Find where the given text appears and provide that cell's center as [x, y] coordinate. 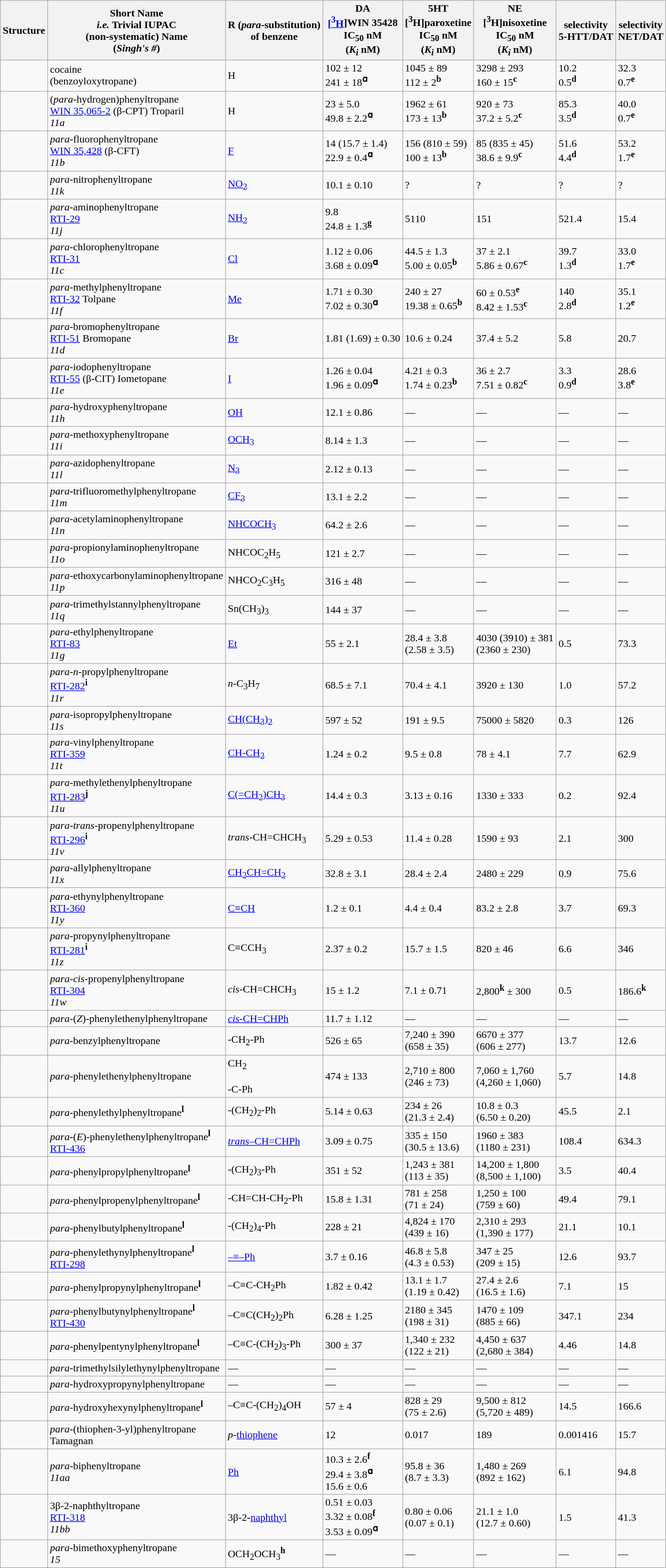
13.1 ± 1.7(1.19 ± 0.42) [438, 1286]
45.5 [586, 1111]
121 ± 2.7 [363, 553]
para-phenylbutynylphenyltropanelRTI-430 [137, 1316]
0.3 [586, 721]
1.0 [586, 685]
para-phenylethylphenyltropanel [137, 1111]
para-trifluoromethylphenyltropane11m [137, 497]
15.8 ± 1.31 [363, 1199]
Sn(CH3)3 [274, 610]
33.01.7e [640, 259]
para-(Z)-phenylethenylphenyltropane [137, 1018]
28.4 ± 3.8(2.58 ± 3.5) [438, 643]
3.13 ± 0.16 [438, 796]
10.1 ± 0.10 [363, 185]
I [274, 378]
para-propionylaminophenyltropane11o [137, 553]
234 ± 26(21.3 ± 2.4) [438, 1111]
15.7 ± 1.5 [438, 949]
cis-CH=CHCH3 [274, 990]
n-C3H7 [274, 685]
21.1 [586, 1227]
C(=CH2)CH3 [274, 796]
DA[3H]WIN 35428IC50 nM(Ki nM) [363, 30]
7,060 ± 1,760(4,260 ± 1,060) [515, 1076]
11.4 ± 0.28 [438, 838]
2480 ± 229 [515, 874]
1.26 ± 0.041.96 ± 0.09ɑ [363, 378]
para-trimethylstannylphenyltropane11q [137, 610]
NO2 [274, 185]
para-aminophenyltropaneRTI-2911j [137, 219]
20.7 [640, 339]
2,800k ± 300 [515, 990]
36 ± 2.77.51 ± 0.82c [515, 378]
1,250 ± 100(759 ± 60) [515, 1199]
189 [515, 1435]
191 ± 9.5 [438, 721]
15.4 [640, 219]
Br [274, 339]
Cl [274, 259]
83.2 ± 2.8 [515, 908]
781 ± 258(71 ± 24) [438, 1199]
para-acetylaminophenyltropane11n [137, 525]
CH2CH=CH2 [274, 874]
1,480 ± 269(892 ± 162) [515, 1471]
14.4 ± 0.3 [363, 796]
para-phenylpropynylphenyltropanel [137, 1286]
12.1 ± 0.86 [363, 412]
NHCOCH3 [274, 525]
3298 ± 293160 ± 15c [515, 76]
5110 [438, 219]
49.4 [586, 1199]
–C≡C-(CH2)4OH [274, 1406]
9.824.8 ± 1.3g [363, 219]
-CH2-Ph [274, 1041]
93.7 [640, 1257]
NHCOC2H5 [274, 553]
21.1 ± 1.0(12.7 ± 0.60) [515, 1517]
11.7 ± 1.12 [363, 1018]
R (para-substitution)of benzene [274, 30]
10.20.5d [586, 76]
1.5 [586, 1517]
-CH=CH-CH2-Ph [274, 1199]
10.6 ± 0.24 [438, 339]
para-n-propylphenyltropaneRTI-282i11r [137, 685]
3.30.9d [586, 378]
28.63.8e [640, 378]
3.7 ± 0.16 [363, 1257]
37.4 ± 5.2 [515, 339]
10.8 ± 0.3(6.50 ± 0.20) [515, 1111]
7.1 ± 0.71 [438, 990]
5.14 ± 0.63 [363, 1111]
2,310 ± 293(1,390 ± 177) [515, 1227]
3β-2-naphthyltropaneRTI-31811bb [137, 1517]
CH-CH2 [274, 754]
Short Namei.e. Trivial IUPAC(non-systematic) Name(Singh's #) [137, 30]
75.6 [640, 874]
23 ± 5.049.8 ± 2.2ɑ [363, 111]
40.4 [640, 1171]
cis-CH=CHPh [274, 1018]
para-hydroxyhexynylphenyltropanel [137, 1406]
1.81 (1.69) ± 0.30 [363, 339]
–≡–Ph [274, 1257]
p-thiophene [274, 1435]
Et [274, 643]
1045 ± 89112 ± 2b [438, 76]
634.3 [640, 1141]
0.017 [438, 1435]
300 [640, 838]
para-bromophenyltropaneRTI-51 Bromopane11d [137, 339]
Me [274, 299]
para-benzylphenyltropane [137, 1041]
NH2 [274, 219]
para-phenylbutylphenyltropanel [137, 1227]
9.5 ± 0.8 [438, 754]
para-propynylphenyltropaneRTI-281i11z [137, 949]
para-isopropylphenyltropane11s [137, 721]
para-phenylpropylphenyltropanel [137, 1171]
C≡CCH3 [274, 949]
828 ± 29(75 ± 2.6) [438, 1406]
OCH3 [274, 441]
para-(E)-phenylethenylphenyltropanelRTI-436 [137, 1141]
300 ± 37 [363, 1345]
69.3 [640, 908]
32.8 ± 3.1 [363, 874]
para-chlorophenyltropaneRTI-3111c [137, 259]
4030 (3910) ± 381(2360 ± 230) [515, 643]
35.11.2e [640, 299]
para-methylethenylphenyltropaneRTI-283j11u [137, 796]
40.00.7e [640, 111]
1.71 ± 0.307.02 ± 0.30ɑ [363, 299]
10.3 ± 2.6f29.4 ± 3.8ɑ15.6 ± 0.6 [363, 1471]
78 ± 4.1 [515, 754]
para-hydroxypropynylphenyltropane [137, 1384]
3.7 [586, 908]
NHCO2C3H5 [274, 581]
14.5 [586, 1406]
28.4 ± 2.4 [438, 874]
selectivityNET/DAT [640, 30]
75000 ± 5820 [515, 721]
44.5 ± 1.35.00 ± 0.05b [438, 259]
para-bimethoxyphenyltropane15 [137, 1554]
60 ± 0.53e8.42 ± 1.53c [515, 299]
920 ± 7337.2 ± 5.2c [515, 111]
para-phenylpentynylphenyltropanel [137, 1345]
para-ethylphenyltropaneRTI-8311g [137, 643]
trans-CH=CHCH3 [274, 838]
166.6 [640, 1406]
-(CH2)4-Ph [274, 1227]
32.30.7e [640, 76]
10.1 [640, 1227]
102 ± 12241 ± 18ɑ [363, 76]
para-phenylpropenylphenyltropanel [137, 1199]
228 ± 21 [363, 1227]
73.3 [640, 643]
1.2 ± 0.1 [363, 908]
15 [640, 1286]
0.9 [586, 874]
55 ± 2.1 [363, 643]
1330 ± 333 [515, 796]
597 ± 52 [363, 721]
144 ± 37 [363, 610]
–C≡C(CH2)2Ph [274, 1316]
6.28 ± 1.25 [363, 1316]
5.29 ± 0.53 [363, 838]
1960 ± 383(1180 ± 231) [515, 1141]
2.12 ± 0.13 [363, 469]
68.5 ± 7.1 [363, 685]
335 ± 150(30.5 ± 13.6) [438, 1141]
79.1 [640, 1199]
N3 [274, 469]
1402.8d [586, 299]
4,824 ± 170(439 ± 16) [438, 1227]
316 ± 48 [363, 581]
1,243 ± 381(113 ± 35) [438, 1171]
–C≡C-CH2Ph [274, 1286]
para-fluorophenyltropaneWIN 35,428 (β-CFT)11b [137, 151]
51.64.4d [586, 151]
selectivity5-HTT/DAT [586, 30]
para-(thiophen-3-yl)phenyltropaneTamagnan [137, 1435]
–C≡C-(CH2)3-Ph [274, 1345]
OH [274, 412]
para-methoxyphenyltropane11i [137, 441]
39.71.3d [586, 259]
5.8 [586, 339]
para-ethynylphenyltropaneRTI-36011y [137, 908]
85.33.5d [586, 111]
-(CH2)2-Ph [274, 1111]
para-trans-propenylphenyltropaneRTI-296i11v [137, 838]
5.7 [586, 1076]
para-phenylethenylphenyltropane [137, 1076]
C≡CH [274, 908]
820 ± 46 [515, 949]
526 ± 65 [363, 1041]
0.2 [586, 796]
521.4 [586, 219]
13.7 [586, 1041]
para-azidophenyltropane11l [137, 469]
92.4 [640, 796]
57.2 [640, 685]
6670 ± 377(606 ± 277) [515, 1041]
1962 ± 61173 ± 13b [438, 111]
0.51 ± 0.033.32 ± 0.08f3.53 ± 0.09ɑ [363, 1517]
62.9 [640, 754]
6.1 [586, 1471]
para-methylphenyltropaneRTI-32 Tolpane11f [137, 299]
para-vinylphenyltropaneRTI-35911t [137, 754]
37 ± 2.15.86 ± 0.67c [515, 259]
Structure [24, 30]
CH2-C-Ph [274, 1076]
para-ethoxycarbonylaminophenyltropane11p [137, 581]
474 ± 133 [363, 1076]
15.7 [640, 1435]
186.6k [640, 990]
351 ± 52 [363, 1171]
347 ± 25(209 ± 15) [515, 1257]
126 [640, 721]
85 (835 ± 45)38.6 ± 9.9c [515, 151]
41.3 [640, 1517]
12 [363, 1435]
F [274, 151]
0.001416 [586, 1435]
para-trimethylsilylethynylphenyltropane [137, 1368]
-(CH2)3-Ph [274, 1171]
6.6 [586, 949]
108.4 [586, 1141]
57 ± 4 [363, 1406]
8.14 ± 1.3 [363, 441]
234 [640, 1316]
para-allylphenyltropane11x [137, 874]
3920 ± 130 [515, 685]
156 (810 ± 59)100 ± 13b [438, 151]
para-iodophenyltropaneRTI-55 (β-CIT) Iometopane11e [137, 378]
2.37 ± 0.2 [363, 949]
2,710 ± 800(246 ± 73) [438, 1076]
para-hydroxyphenyltropane11h [137, 412]
7.7 [586, 754]
4,450 ± 637(2,680 ± 384) [515, 1345]
15 ± 1.2 [363, 990]
CF3 [274, 497]
NE[3H]nisoxetineIC50 nM(Ki nM) [515, 30]
14,200 ± 1,800(8,500 ± 1,100) [515, 1171]
cocaine(benzoyloxytropane) [137, 76]
1.24 ± 0.2 [363, 754]
1470 ± 109(885 ± 66) [515, 1316]
Ph [274, 1471]
46.8 ± 5.8(4.3 ± 0.53) [438, 1257]
5HT[3H]paroxetineIC50 nM(Ki nM) [438, 30]
(para-hydrogen)phenyltropaneWIN 35,065-2 (β-CPT) Troparil11a [137, 111]
7,240 ± 390(658 ± 35) [438, 1041]
3β-2-naphthyl [274, 1517]
para-biphenyltropane11aa [137, 1471]
7.1 [586, 1286]
3.09 ± 0.75 [363, 1141]
53.21.7e [640, 151]
3.5 [586, 1171]
2180 ± 345(198 ± 31) [438, 1316]
4.46 [586, 1345]
OCH2OCH3h [274, 1554]
1.82 ± 0.42 [363, 1286]
1590 ± 93 [515, 838]
27.4 ± 2.6(16.5 ± 1.6) [515, 1286]
64.2 ± 2.6 [363, 525]
CH(CH3)2 [274, 721]
346 [640, 949]
240 ± 2719.38 ± 0.65b [438, 299]
4.21 ± 0.31.74 ± 0.23b [438, 378]
para-nitrophenyltropane11k [137, 185]
para-cis-propenylphenyltropaneRTI-30411w [137, 990]
9,500 ± 812(5,720 ± 489) [515, 1406]
1.12 ± 0.063.68 ± 0.09ɑ [363, 259]
4.4 ± 0.4 [438, 908]
347.1 [586, 1316]
95.8 ± 36(8.7 ± 3.3) [438, 1471]
0.80 ± 0.06(0.07 ± 0.1) [438, 1517]
para-phenylethynylphenyltropanelRTI-298 [137, 1257]
trans–CH=CHPh [274, 1141]
13.1 ± 2.2 [363, 497]
14 (15.7 ± 1.4)22.9 ± 0.4ɑ [363, 151]
151 [515, 219]
94.8 [640, 1471]
70.4 ± 4.1 [438, 685]
1,340 ± 232(122 ± 21) [438, 1345]
